Output the (x, y) coordinate of the center of the cell containing the given text.  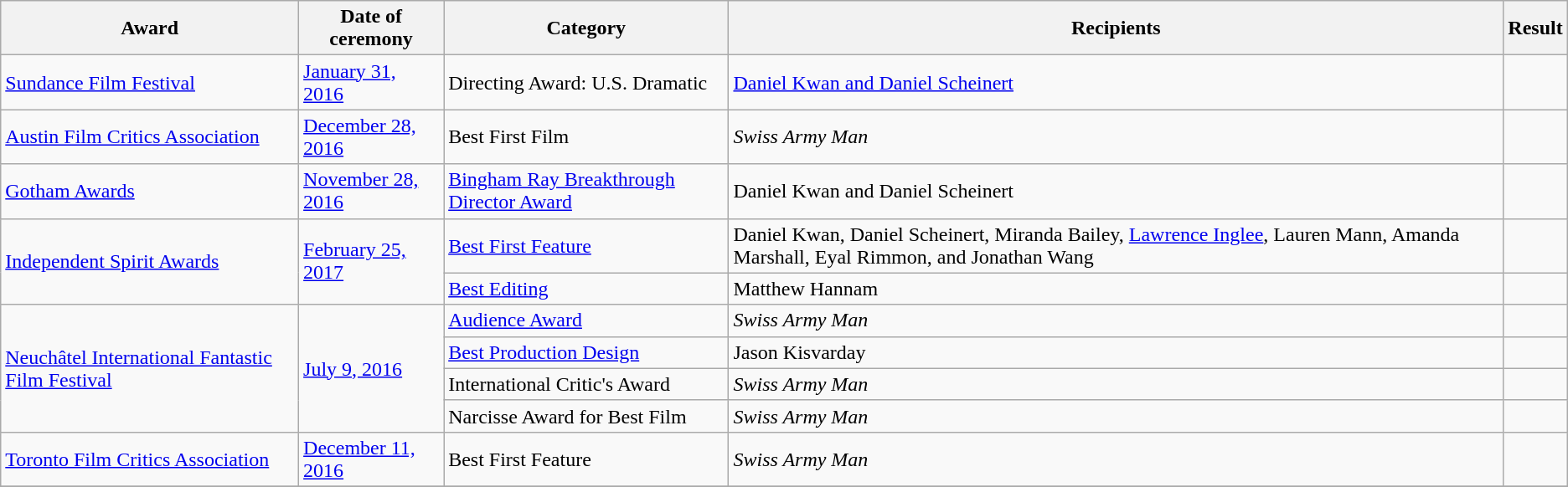
Bingham Ray Breakthrough Director Award (586, 191)
Audience Award (586, 320)
Toronto Film Critics Association (150, 459)
December 28, 2016 (372, 137)
Recipients (1116, 28)
International Critic's Award (586, 384)
July 9, 2016 (372, 368)
Award (150, 28)
Austin Film Critics Association (150, 137)
Category (586, 28)
Best Editing (586, 289)
Independent Spirit Awards (150, 261)
Directing Award: U.S. Dramatic (586, 82)
Narcisse Award for Best Film (586, 416)
February 25, 2017 (372, 261)
Jason Kisvarday (1116, 352)
Date of ceremony (372, 28)
Matthew Hannam (1116, 289)
November 28, 2016 (372, 191)
Sundance Film Festival (150, 82)
Best First Film (586, 137)
Result (1535, 28)
Daniel Kwan, Daniel Scheinert, Miranda Bailey, Lawrence Inglee, Lauren Mann, Amanda Marshall, Eyal Rimmon, and Jonathan Wang (1116, 246)
December 11, 2016 (372, 459)
Gotham Awards (150, 191)
Best Production Design (586, 352)
Neuchâtel International Fantastic Film Festival (150, 368)
January 31, 2016 (372, 82)
